Locate the cell with the specified text and output its [X, Y] center coordinate. 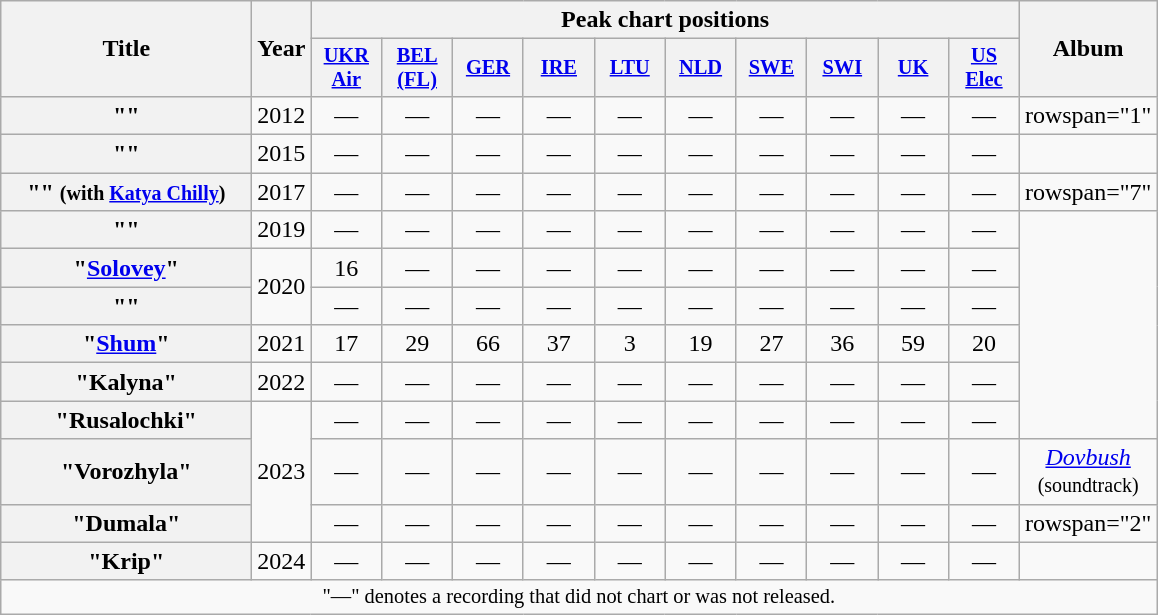
"Krip" [126, 561]
2024 [282, 561]
IRE [558, 68]
59 [914, 344]
29 [418, 344]
2022 [282, 382]
66 [488, 344]
20 [984, 344]
SWI [842, 68]
27 [772, 344]
19 [700, 344]
2015 [282, 154]
GER [488, 68]
Album [1088, 49]
"" (with Katya Chilly) [126, 192]
"Kalyna" [126, 382]
37 [558, 344]
2023 [282, 472]
2021 [282, 344]
US Elec [984, 68]
Dovbush(soundtrack) [1088, 472]
SWE [772, 68]
Title [126, 49]
rowspan="1" [1088, 115]
2017 [282, 192]
Year [282, 49]
BEL(FL) [418, 68]
"Shum" [126, 344]
UK [914, 68]
"—" denotes a recording that did not chart or was not released. [579, 597]
"Dumala" [126, 523]
NLD [700, 68]
"Rusalochki" [126, 420]
2020 [282, 287]
rowspan="7" [1088, 192]
"Solovey" [126, 268]
"Vorozhyla" [126, 472]
LTU [630, 68]
2019 [282, 230]
rowspan="2" [1088, 523]
16 [346, 268]
Peak chart positions [666, 20]
17 [346, 344]
UKRAir [346, 68]
36 [842, 344]
3 [630, 344]
2012 [282, 115]
